Find where the given text appears and provide that cell's center as (x, y) coordinate. 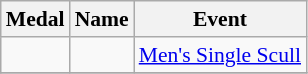
Name (102, 19)
Medal (36, 19)
Event (220, 19)
Men's Single Scull (220, 55)
